Identify which cell holds the provided text, then report its [x, y] central coordinate. 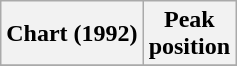
Peakposition [189, 34]
Chart (1992) [72, 34]
